Determine the (X, Y) coordinate at the center of the cell enclosing the given text.  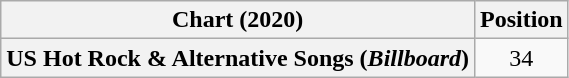
34 (521, 58)
US Hot Rock & Alternative Songs (Billboard) (238, 58)
Chart (2020) (238, 20)
Position (521, 20)
